Locate the cell with the specified text and output its (X, Y) center coordinate. 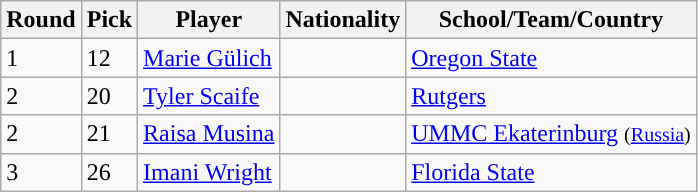
Rutgers (552, 96)
20 (109, 96)
12 (109, 58)
Raisa Musina (209, 134)
Player (209, 20)
Tyler Scaife (209, 96)
Imani Wright (209, 172)
School/Team/Country (552, 20)
Nationality (343, 20)
UMMC Ekaterinburg (Russia) (552, 134)
1 (41, 58)
Pick (109, 20)
26 (109, 172)
Marie Gülich (209, 58)
Round (41, 20)
21 (109, 134)
Florida State (552, 172)
3 (41, 172)
Oregon State (552, 58)
